Locate the cell with the specified text and output its (X, Y) center coordinate. 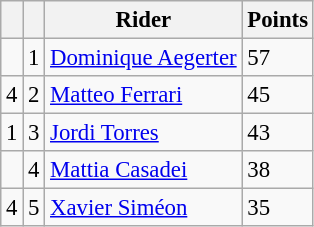
Jordi Torres (144, 133)
2 (34, 95)
Matteo Ferrari (144, 95)
3 (34, 133)
38 (278, 170)
Rider (144, 20)
Dominique Aegerter (144, 58)
5 (34, 208)
35 (278, 208)
45 (278, 95)
Mattia Casadei (144, 170)
Points (278, 20)
43 (278, 133)
57 (278, 58)
Xavier Siméon (144, 208)
